Capture the cell that displays the provided text and extract its [X, Y] central coordinate. 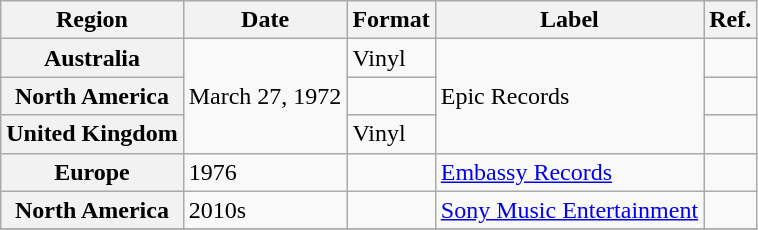
Format [391, 20]
2010s [265, 210]
United Kingdom [92, 134]
Label [569, 20]
Sony Music Entertainment [569, 210]
Region [92, 20]
1976 [265, 172]
Date [265, 20]
Ref. [730, 20]
Europe [92, 172]
Embassy Records [569, 172]
Australia [92, 58]
Epic Records [569, 96]
March 27, 1972 [265, 96]
